Pinpoint the cell where the given text exists, returning its (X, Y) midpoint coordinate. 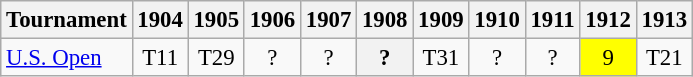
1907 (328, 20)
9 (608, 58)
1912 (608, 20)
T21 (664, 58)
1908 (385, 20)
1913 (664, 20)
T31 (441, 58)
U.S. Open (66, 58)
Tournament (66, 20)
T11 (160, 58)
1911 (552, 20)
T29 (216, 58)
1909 (441, 20)
1904 (160, 20)
1906 (272, 20)
1910 (497, 20)
1905 (216, 20)
